Return the [x, y] coordinate for the center point of the cell that contains the specified text.  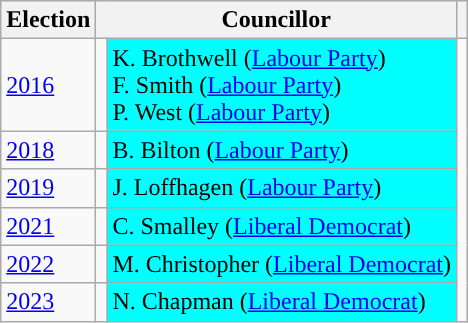
2023 [48, 302]
B. Bilton (Labour Party) [282, 150]
Election [48, 20]
2016 [48, 85]
2022 [48, 264]
2018 [48, 150]
N. Chapman (Liberal Democrat) [282, 302]
C. Smalley (Liberal Democrat) [282, 226]
2021 [48, 226]
K. Brothwell (Labour Party)F. Smith (Labour Party)P. West (Labour Party) [282, 85]
M. Christopher (Liberal Democrat) [282, 264]
2019 [48, 188]
J. Loffhagen (Labour Party) [282, 188]
Councillor [276, 20]
